Search for the cell housing the specified text and yield its [X, Y] center coordinate. 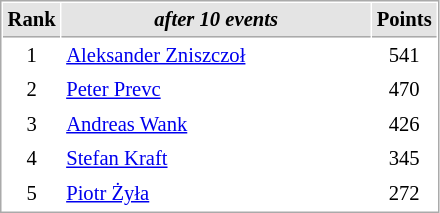
Stefan Kraft [216, 158]
345 [404, 158]
Piotr Żyła [216, 194]
2 [32, 90]
Peter Prevc [216, 90]
after 10 events [216, 20]
Andreas Wank [216, 124]
Rank [32, 20]
Points [404, 20]
1 [32, 56]
272 [404, 194]
4 [32, 158]
470 [404, 90]
3 [32, 124]
Aleksander Zniszczoł [216, 56]
426 [404, 124]
541 [404, 56]
5 [32, 194]
